Determine the (x, y) coordinate at the center of the cell enclosing the given text.  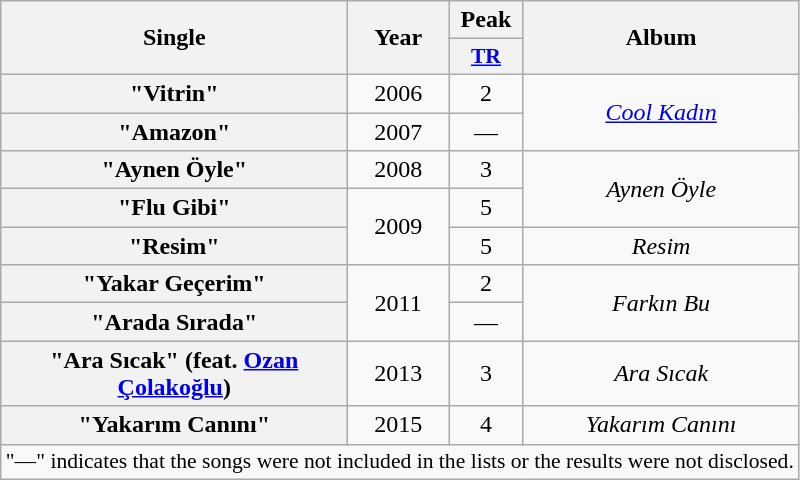
Farkın Bu (660, 303)
"—" indicates that the songs were not included in the lists or the results were not disclosed. (400, 462)
"Yakarım Canını" (174, 425)
"Vitrin" (174, 93)
Cool Kadın (660, 112)
"Ara Sıcak" (feat. Ozan Çolakoğlu) (174, 374)
Aynen Öyle (660, 189)
2009 (398, 227)
Peak (486, 20)
4 (486, 425)
"Resim" (174, 246)
Year (398, 38)
Single (174, 38)
2008 (398, 170)
TR (486, 57)
Ara Sıcak (660, 374)
2013 (398, 374)
"Aynen Öyle" (174, 170)
2011 (398, 303)
"Arada Sırada" (174, 322)
"Amazon" (174, 131)
"Yakar Geçerim" (174, 284)
Yakarım Canını (660, 425)
2006 (398, 93)
2007 (398, 131)
Album (660, 38)
2015 (398, 425)
Resim (660, 246)
"Flu Gibi" (174, 208)
